Locate the cell with the specified text and output its [X, Y] center coordinate. 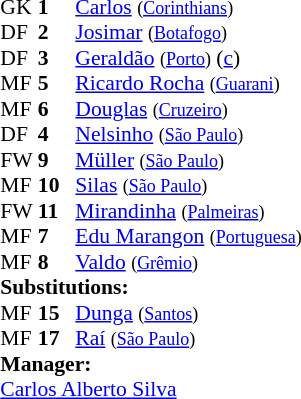
5 [57, 83]
2 [57, 33]
Müller (São Paulo) [188, 160]
4 [57, 135]
Douglas (Cruzeiro) [188, 109]
Mirandinha (Palmeiras) [188, 211]
3 [57, 58]
Substitutions: [150, 287]
Ricardo Rocha (Guarani) [188, 83]
Josimar (Botafogo) [188, 33]
Raí (São Paulo) [188, 339]
Manager: [150, 364]
Dunga (Santos) [188, 313]
Edu Marangon (Portuguesa) [188, 237]
11 [57, 211]
8 [57, 262]
Silas (São Paulo) [188, 185]
17 [57, 339]
7 [57, 237]
15 [57, 313]
10 [57, 185]
Geraldão (Porto) (c) [188, 58]
Valdo (Grêmio) [188, 262]
Nelsinho (São Paulo) [188, 135]
6 [57, 109]
9 [57, 160]
